Capture the cell that displays the provided text and extract its [X, Y] central coordinate. 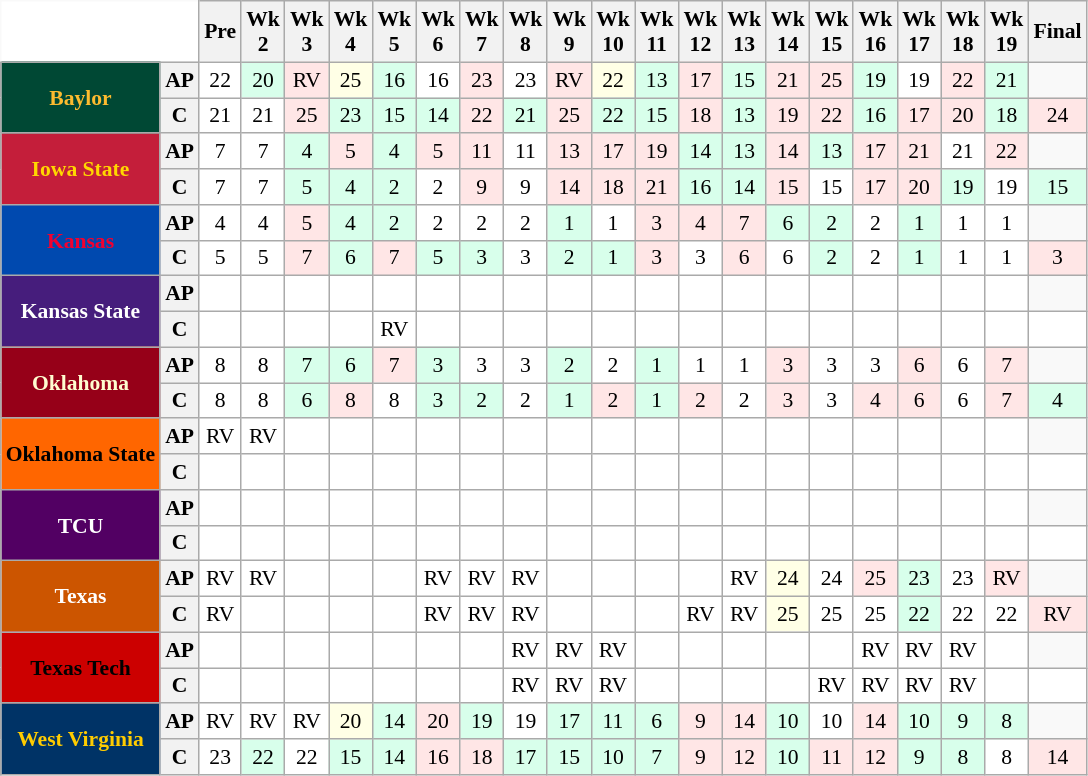
Wk8 [526, 32]
Pre [220, 32]
Final [1057, 32]
Wk4 [351, 32]
Kansas State [80, 312]
Kansas [80, 240]
West Virginia [80, 740]
Wk19 [1007, 32]
TCU [80, 526]
Wk18 [963, 32]
Wk5 [394, 32]
Wk12 [701, 32]
Wk7 [482, 32]
Oklahoma State [80, 454]
Wk13 [744, 32]
Wk15 [832, 32]
Wk3 [307, 32]
Texas Tech [80, 668]
Wk17 [919, 32]
Baylor [80, 98]
Wk11 [657, 32]
Wk10 [613, 32]
Wk14 [788, 32]
Wk2 [263, 32]
Texas [80, 596]
Oklahoma [80, 382]
Wk16 [875, 32]
Wk9 [569, 32]
Iowa State [80, 170]
Wk6 [438, 32]
